Determine the (x, y) coordinate at the center of the cell enclosing the given text.  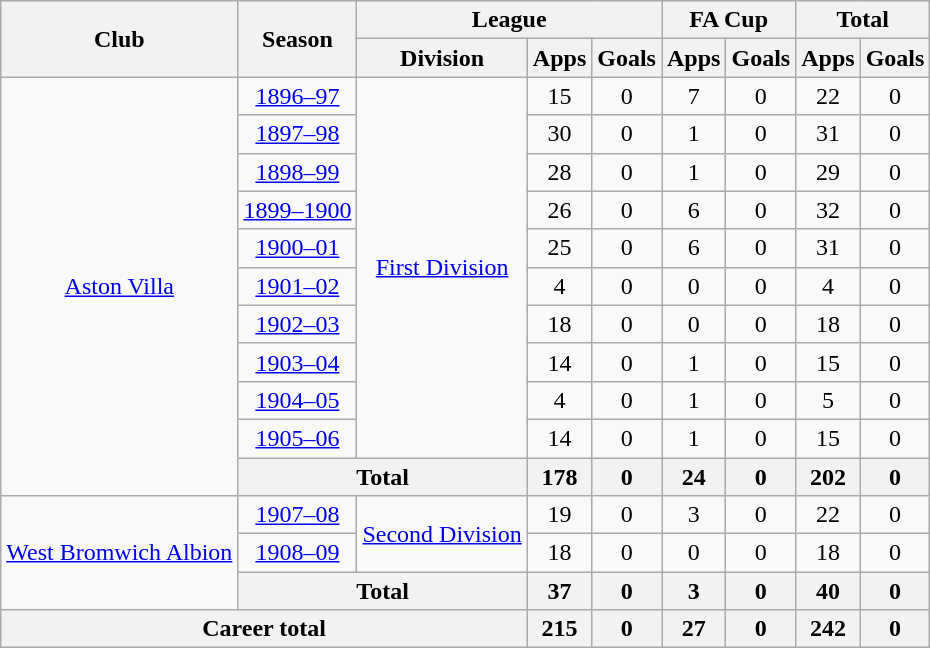
27 (694, 629)
1905–06 (298, 438)
26 (559, 210)
League (510, 20)
1908–09 (298, 553)
37 (559, 591)
1907–08 (298, 515)
1899–1900 (298, 210)
202 (828, 477)
Career total (264, 629)
19 (559, 515)
32 (828, 210)
Second Division (442, 534)
West Bromwich Albion (120, 553)
28 (559, 172)
First Division (442, 268)
1896–97 (298, 96)
178 (559, 477)
Aston Villa (120, 286)
1900–01 (298, 248)
Season (298, 39)
215 (559, 629)
1903–04 (298, 362)
1902–03 (298, 324)
40 (828, 591)
1898–99 (298, 172)
FA Cup (729, 20)
1904–05 (298, 400)
Club (120, 39)
7 (694, 96)
5 (828, 400)
1897–98 (298, 134)
24 (694, 477)
Division (442, 58)
30 (559, 134)
25 (559, 248)
1901–02 (298, 286)
29 (828, 172)
242 (828, 629)
